Detect which cell encompasses the target text, then output its (X, Y) center coordinate. 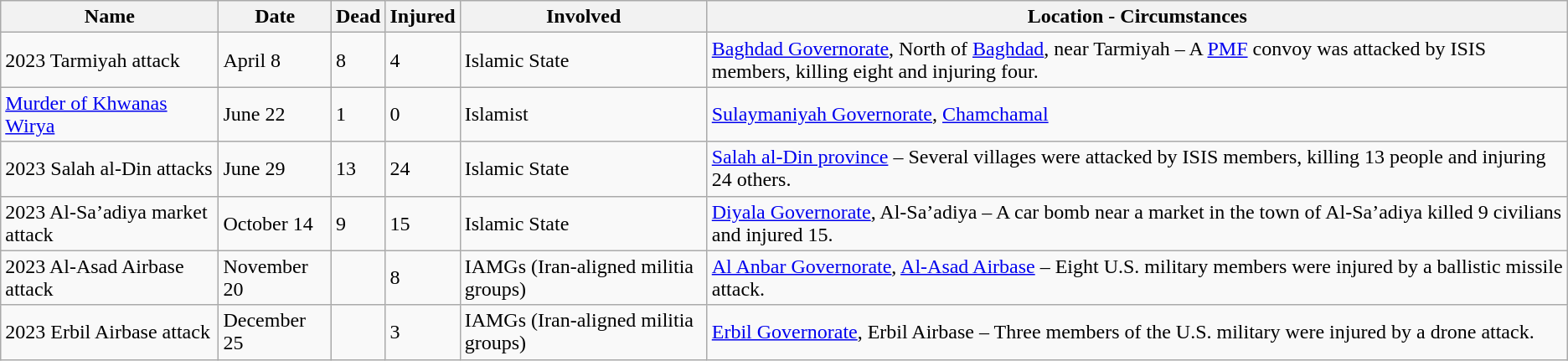
Islamist (583, 114)
Date (275, 17)
2023 Al-Sa’adiya market attack (110, 223)
Sulaymaniyah Governorate, Chamchamal (1137, 114)
0 (422, 114)
15 (422, 223)
4 (422, 60)
Diyala Governorate, Al-Sa’adiya – A car bomb near a market in the town of Al-Sa’adiya killed 9 civilians and injured 15. (1137, 223)
November 20 (275, 278)
Location - Circumstances (1137, 17)
Name (110, 17)
June 29 (275, 169)
13 (358, 169)
Al Anbar Governorate, Al-Asad Airbase – Eight U.S. military members were injured by a ballistic missile attack. (1137, 278)
2023 Salah al-Din attacks (110, 169)
2023 Erbil Airbase attack (110, 332)
June 22 (275, 114)
2023 Al-Asad Airbase attack (110, 278)
Involved (583, 17)
December 25 (275, 332)
Injured (422, 17)
Baghdad Governorate, North of Baghdad, near Tarmiyah – A PMF convoy was attacked by ISIS members, killing eight and injuring four. (1137, 60)
Murder of Khwanas Wirya (110, 114)
1 (358, 114)
Salah al-Din province – Several villages were attacked by ISIS members, killing 13 people and injuring 24 others. (1137, 169)
9 (358, 223)
3 (422, 332)
October 14 (275, 223)
Erbil Governorate, Erbil Airbase – Three members of the U.S. military were injured by a drone attack. (1137, 332)
April 8 (275, 60)
2023 Tarmiyah attack (110, 60)
Dead (358, 17)
24 (422, 169)
